Detect which cell encompasses the target text, then output its (X, Y) center coordinate. 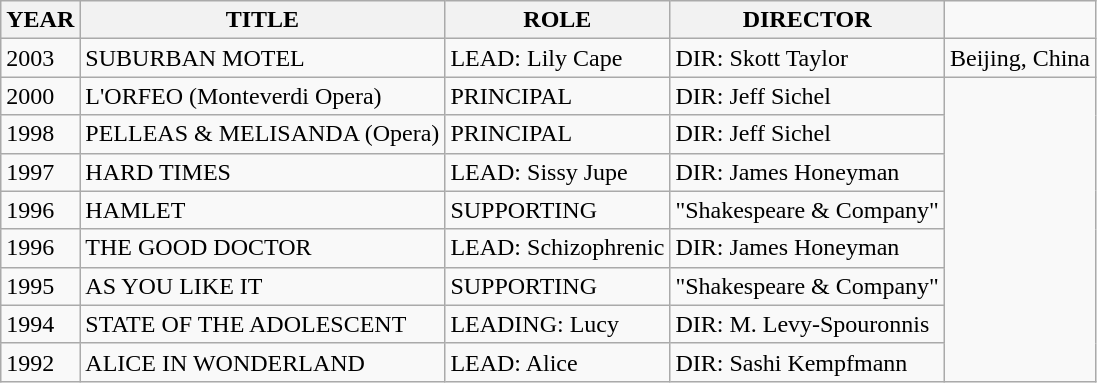
ROLE (558, 20)
DIR: Sashi Kempfmann (808, 362)
PELLEAS & MELISANDA (Opera) (262, 134)
1994 (40, 324)
LEAD: Lily Cape (558, 58)
AS YOU LIKE IT (262, 286)
LEAD: Alice (558, 362)
2003 (40, 58)
THE GOOD DOCTOR (262, 248)
LEAD: Schizophrenic (558, 248)
1998 (40, 134)
SUBURBAN MOTEL (262, 58)
DIRECTOR (808, 20)
2000 (40, 96)
L'ORFEO (Monteverdi Opera) (262, 96)
TITLE (262, 20)
ALICE IN WONDERLAND (262, 362)
LEADING: Lucy (558, 324)
HAMLET (262, 210)
YEAR (40, 20)
DIR: M. Levy-Spouronnis (808, 324)
DIR: Skott Taylor (808, 58)
LEAD: Sissy Jupe (558, 172)
1995 (40, 286)
HARD TIMES (262, 172)
1992 (40, 362)
STATE OF THE ADOLESCENT (262, 324)
Beijing, China (1020, 58)
1997 (40, 172)
